Locate the cell with the specified text and output its [x, y] center coordinate. 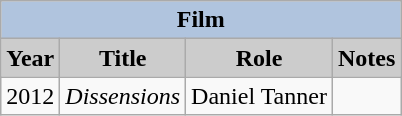
Daniel Tanner [260, 96]
Notes [366, 58]
Role [260, 58]
Dissensions [123, 96]
Year [30, 58]
Title [123, 58]
Film [201, 20]
2012 [30, 96]
